Scan for the cell matching the given text and deliver its [X, Y] coordinate at center. 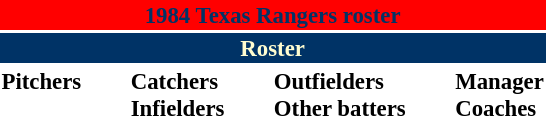
1984 Texas Rangers roster [272, 15]
Roster [272, 48]
